Determine the (x, y) coordinate at the center of the cell enclosing the given text.  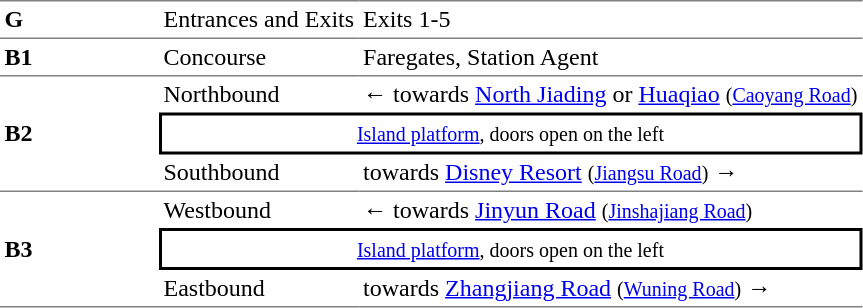
B2 (80, 134)
Southbound (259, 173)
Eastbound (259, 289)
Faregates, Station Agent (610, 58)
towards Zhangjiang Road (Wuning Road) → (610, 289)
G (80, 20)
towards Disney Resort (Jiangsu Road) → (610, 173)
B3 (80, 250)
Exits 1-5 (610, 20)
Entrances and Exits (259, 20)
Concourse (259, 58)
Northbound (259, 94)
B1 (80, 58)
Westbound (259, 210)
← towards North Jiading or Huaqiao (Caoyang Road) (610, 94)
← towards Jinyun Road (Jinshajiang Road) (610, 210)
